From the cell containing the given text, extract its center point as (X, Y) coordinate. 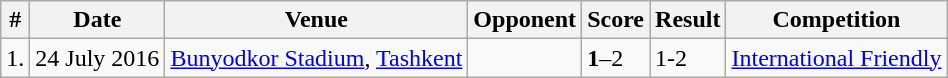
Competition (836, 20)
# (16, 20)
Score (616, 20)
Bunyodkor Stadium, Tashkent (316, 58)
1-2 (688, 58)
Result (688, 20)
24 July 2016 (98, 58)
Venue (316, 20)
1–2 (616, 58)
Date (98, 20)
International Friendly (836, 58)
Opponent (525, 20)
1. (16, 58)
